From the cell containing the given text, extract its center point as [x, y] coordinate. 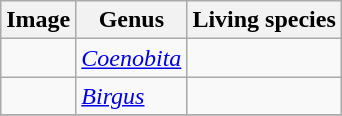
Genus [132, 20]
Image [38, 20]
Living species [264, 20]
Coenobita [132, 58]
Birgus [132, 96]
